Extract the (x, y) coordinate from the center of the cell holding the provided text.  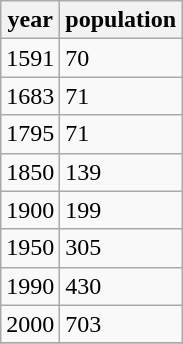
70 (121, 58)
1795 (30, 134)
1900 (30, 210)
1950 (30, 248)
1591 (30, 58)
population (121, 20)
1850 (30, 172)
703 (121, 324)
2000 (30, 324)
305 (121, 248)
year (30, 20)
1683 (30, 96)
1990 (30, 286)
430 (121, 286)
199 (121, 210)
139 (121, 172)
